Detect which cell encompasses the target text, then output its [X, Y] center coordinate. 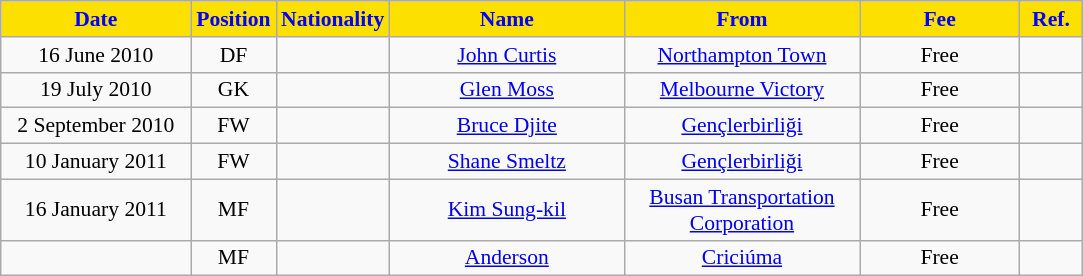
DF [234, 55]
16 January 2011 [96, 210]
Date [96, 19]
Criciúma [742, 258]
10 January 2011 [96, 162]
Position [234, 19]
John Curtis [506, 55]
Busan Transportation Corporation [742, 210]
19 July 2010 [96, 90]
2 September 2010 [96, 126]
Nationality [332, 19]
Bruce Djite [506, 126]
Glen Moss [506, 90]
Northampton Town [742, 55]
Ref. [1052, 19]
16 June 2010 [96, 55]
From [742, 19]
Fee [940, 19]
Melbourne Victory [742, 90]
Anderson [506, 258]
GK [234, 90]
Shane Smeltz [506, 162]
Name [506, 19]
Kim Sung-kil [506, 210]
